From the cell containing the given text, extract its center point as [X, Y] coordinate. 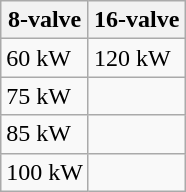
120 kW [136, 58]
8-valve [45, 20]
60 kW [45, 58]
75 kW [45, 96]
100 kW [45, 172]
16-valve [136, 20]
85 kW [45, 134]
